For the text-containing cell, return its midpoint in (x, y) coordinate format. 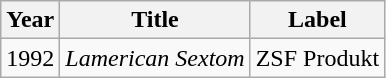
Title (155, 20)
Year (30, 20)
Label (317, 20)
ZSF Produkt (317, 58)
Lamerican Sextom (155, 58)
1992 (30, 58)
